Output the (X, Y) coordinate of the center of the cell containing the given text.  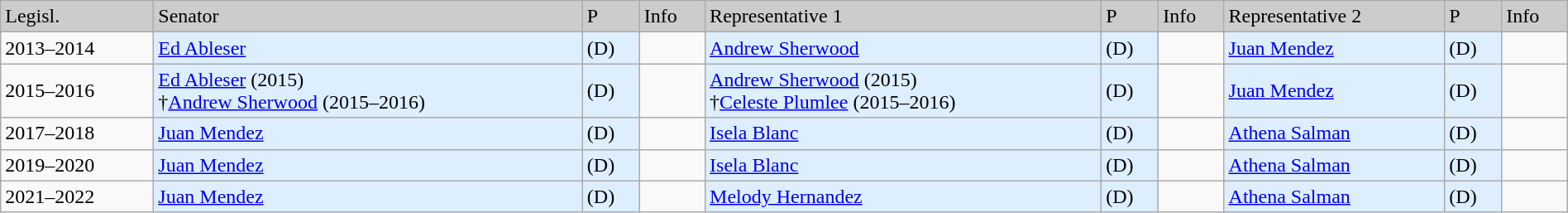
Representative 1 (903, 17)
2019–2020 (78, 165)
2021–2022 (78, 196)
Andrew Sherwood (903, 48)
Ed Ableser (369, 48)
Legisl. (78, 17)
Senator (369, 17)
2015–2016 (78, 91)
Representative 2 (1335, 17)
2017–2018 (78, 133)
Ed Ableser (2015) †Andrew Sherwood (2015–2016) (369, 91)
2013–2014 (78, 48)
Melody Hernandez (903, 196)
Andrew Sherwood (2015)†Celeste Plumlee (2015–2016) (903, 91)
